Find where the given text appears and provide that cell's center as [X, Y] coordinate. 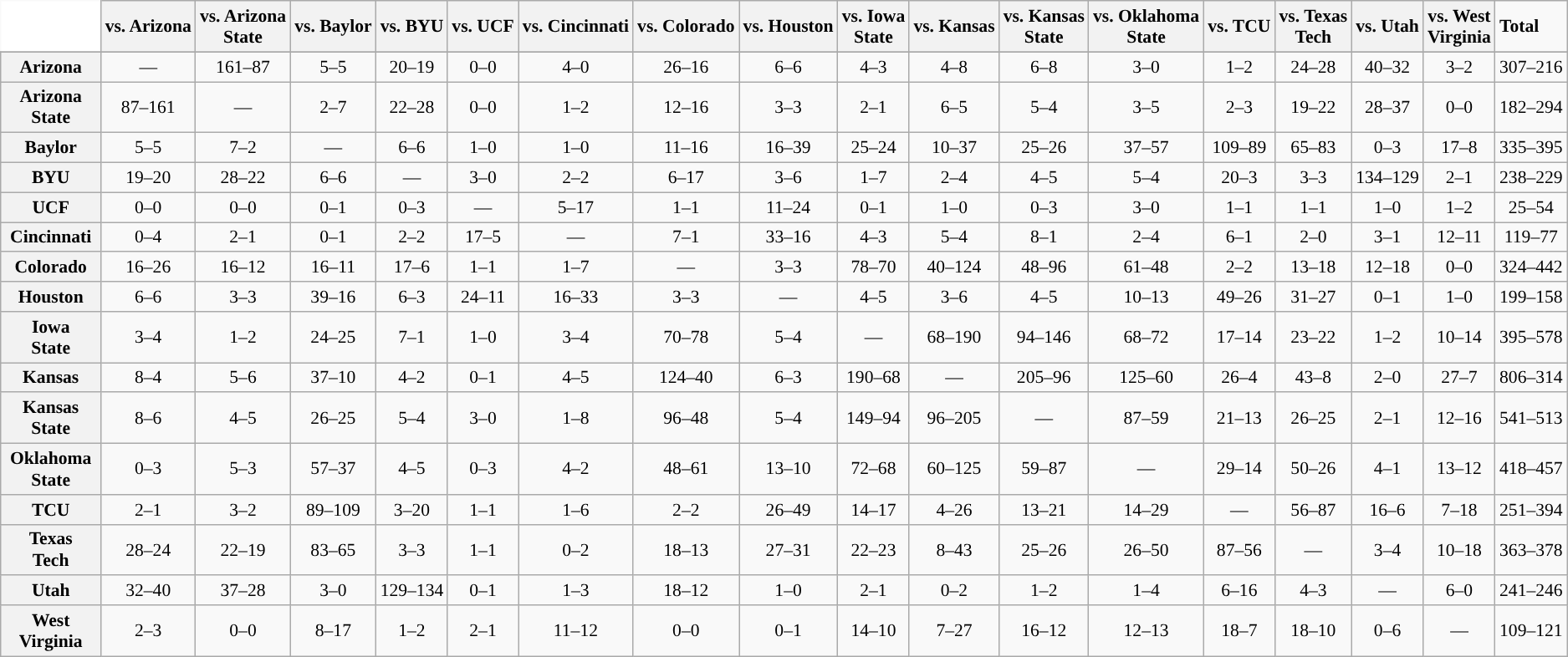
13–10 [789, 470]
50–26 [1313, 470]
26–49 [789, 510]
199–158 [1531, 297]
OklahomaState [51, 470]
78–70 [874, 267]
96–205 [953, 418]
2–7 [333, 107]
5–3 [243, 470]
96–48 [686, 418]
57–37 [333, 470]
56–87 [1313, 510]
324–442 [1531, 267]
vs. Colorado [686, 27]
11–12 [575, 630]
19–22 [1313, 107]
vs. Baylor [333, 27]
4–26 [953, 510]
25–54 [1531, 207]
251–394 [1531, 510]
Total [1531, 27]
6–1 [1239, 237]
14–17 [874, 510]
28–22 [243, 178]
14–29 [1146, 510]
vs. TexasTech [1313, 27]
vs. Arizona [149, 27]
WestVirginia [51, 630]
1–6 [575, 510]
vs. BYU [412, 27]
13–18 [1313, 267]
149–94 [874, 418]
TexasTech [51, 550]
31–27 [1313, 297]
83–65 [333, 550]
vs. TCU [1239, 27]
17–5 [483, 237]
18–10 [1313, 630]
20–19 [412, 67]
27–7 [1459, 378]
27–31 [789, 550]
40–124 [953, 267]
125–60 [1146, 378]
37–57 [1146, 148]
17–8 [1459, 148]
5–17 [575, 207]
4–8 [953, 67]
ArizonaState [51, 107]
1–4 [1146, 591]
vs. Cincinnati [575, 27]
48–61 [686, 470]
24–25 [333, 338]
vs. Kansas [953, 27]
13–12 [1459, 470]
18–12 [686, 591]
4–1 [1387, 470]
87–56 [1239, 550]
vs. Houston [789, 27]
17–6 [412, 267]
87–161 [149, 107]
11–24 [789, 207]
161–87 [243, 67]
109–121 [1531, 630]
4–0 [575, 67]
7–27 [953, 630]
16–6 [1387, 510]
37–28 [243, 591]
87–59 [1146, 418]
0–6 [1387, 630]
12–13 [1146, 630]
3–20 [412, 510]
11–16 [686, 148]
6–16 [1239, 591]
307–216 [1531, 67]
17–14 [1239, 338]
16–33 [575, 297]
14–10 [874, 630]
1–3 [575, 591]
6–17 [686, 178]
7–18 [1459, 510]
16–11 [333, 267]
Colorado [51, 267]
Utah [51, 591]
Cincinnati [51, 237]
124–40 [686, 378]
8–4 [149, 378]
0–4 [149, 237]
Arizona [51, 67]
59–87 [1044, 470]
68–190 [953, 338]
vs. IowaState [874, 27]
20–3 [1239, 178]
vs. Utah [1387, 27]
26–50 [1146, 550]
806–314 [1531, 378]
IowaState [51, 338]
418–457 [1531, 470]
BYU [51, 178]
5–6 [243, 378]
6–8 [1044, 67]
61–48 [1146, 267]
49–26 [1239, 297]
8–17 [333, 630]
18–13 [686, 550]
vs. ArizonaState [243, 27]
22–23 [874, 550]
541–513 [1531, 418]
89–109 [333, 510]
37–10 [333, 378]
182–294 [1531, 107]
26–16 [686, 67]
65–83 [1313, 148]
12–11 [1459, 237]
1–8 [575, 418]
16–39 [789, 148]
395–578 [1531, 338]
TCU [51, 510]
363–378 [1531, 550]
190–68 [874, 378]
48–96 [1044, 267]
29–14 [1239, 470]
Baylor [51, 148]
23–22 [1313, 338]
43–8 [1313, 378]
39–16 [333, 297]
109–89 [1239, 148]
KansasState [51, 418]
94–146 [1044, 338]
10–18 [1459, 550]
vs. OklahomaState [1146, 27]
119–77 [1531, 237]
60–125 [953, 470]
6–0 [1459, 591]
6–5 [953, 107]
134–129 [1387, 178]
22–19 [243, 550]
72–68 [874, 470]
70–78 [686, 338]
12–18 [1387, 267]
32–40 [149, 591]
24–11 [483, 297]
25–24 [874, 148]
335–395 [1531, 148]
3–5 [1146, 107]
68–72 [1146, 338]
Kansas [51, 378]
16–26 [149, 267]
19–20 [149, 178]
21–13 [1239, 418]
10–13 [1146, 297]
24–28 [1313, 67]
26–4 [1239, 378]
33–16 [789, 237]
238–229 [1531, 178]
241–246 [1531, 591]
28–37 [1387, 107]
3–1 [1387, 237]
40–32 [1387, 67]
13–21 [1044, 510]
vs. KansasState [1044, 27]
7–2 [243, 148]
Houston [51, 297]
8–6 [149, 418]
10–14 [1459, 338]
18–7 [1239, 630]
129–134 [412, 591]
205–96 [1044, 378]
vs. UCF [483, 27]
vs. WestVirginia [1459, 27]
8–1 [1044, 237]
UCF [51, 207]
28–24 [149, 550]
8–43 [953, 550]
22–28 [412, 107]
10–37 [953, 148]
